Find where the given text appears and provide that cell's center as [x, y] coordinate. 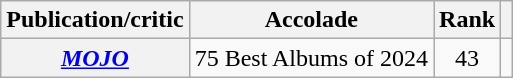
Accolade [311, 20]
Rank [468, 20]
43 [468, 58]
75 Best Albums of 2024 [311, 58]
Publication/critic [95, 20]
MOJO [95, 58]
